Scan for the cell matching the given text and deliver its (X, Y) coordinate at center. 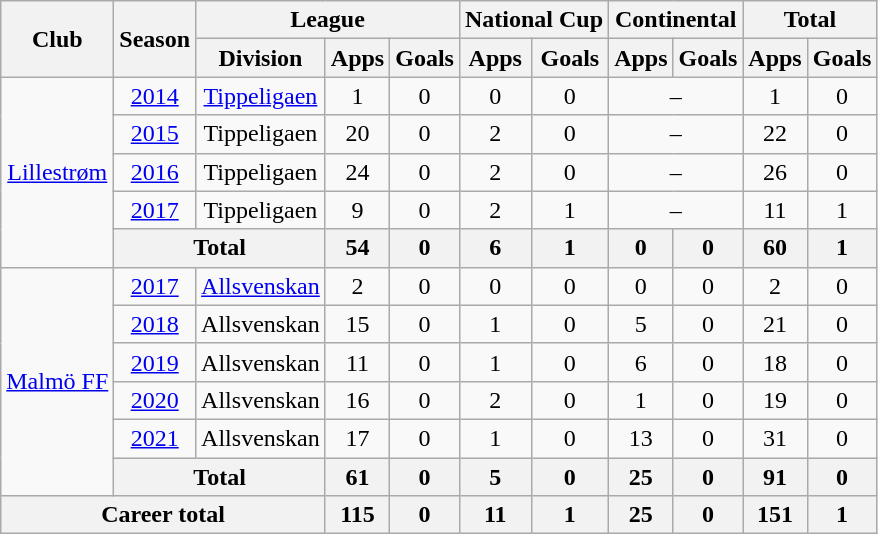
31 (775, 438)
17 (357, 438)
Continental (676, 20)
League (328, 20)
Career total (164, 515)
Malmö FF (58, 381)
21 (775, 324)
2014 (155, 96)
22 (775, 134)
151 (775, 515)
91 (775, 477)
16 (357, 400)
Lillestrøm (58, 172)
54 (357, 248)
9 (357, 210)
Division (261, 58)
18 (775, 362)
115 (357, 515)
2018 (155, 324)
13 (641, 438)
15 (357, 324)
2021 (155, 438)
National Cup (534, 20)
26 (775, 172)
2015 (155, 134)
60 (775, 248)
19 (775, 400)
61 (357, 477)
20 (357, 134)
2019 (155, 362)
2020 (155, 400)
2016 (155, 172)
Club (58, 39)
24 (357, 172)
Season (155, 39)
